Identify which cell holds the provided text, then report its [x, y] central coordinate. 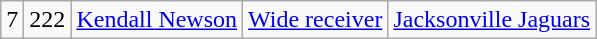
222 [48, 20]
Kendall Newson [157, 20]
Jacksonville Jaguars [492, 20]
7 [12, 20]
Wide receiver [316, 20]
